Locate the cell with the specified text and output its (X, Y) center coordinate. 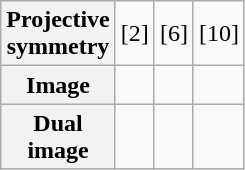
[2] (134, 34)
[10] (218, 34)
Projectivesymmetry (58, 34)
Image (58, 85)
[6] (174, 34)
Dualimage (58, 136)
